Pinpoint the cell where the given text exists, returning its (x, y) midpoint coordinate. 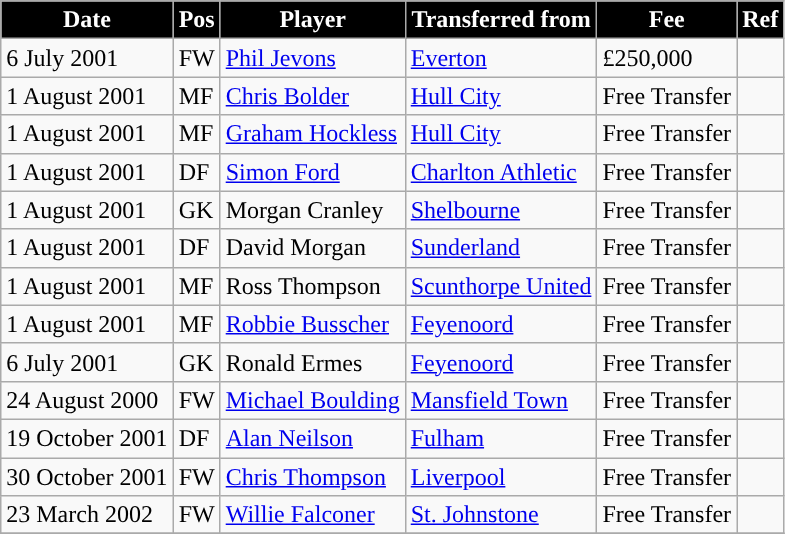
Simon Ford (312, 172)
Charlton Athletic (501, 172)
Robbie Busscher (312, 324)
Chris Bolder (312, 96)
30 October 2001 (87, 477)
Mansfield Town (501, 400)
St. Johnstone (501, 515)
Willie Falconer (312, 515)
Ronald Ermes (312, 362)
Fee (667, 20)
Player (312, 20)
Graham Hockless (312, 134)
Pos (196, 20)
Ross Thompson (312, 286)
Liverpool (501, 477)
24 August 2000 (87, 400)
Scunthorpe United (501, 286)
David Morgan (312, 248)
19 October 2001 (87, 438)
£250,000 (667, 58)
Chris Thompson (312, 477)
Transferred from (501, 20)
Date (87, 20)
23 March 2002 (87, 515)
Everton (501, 58)
Sunderland (501, 248)
Ref (760, 20)
Morgan Cranley (312, 210)
Phil Jevons (312, 58)
Michael Boulding (312, 400)
Fulham (501, 438)
Alan Neilson (312, 438)
Shelbourne (501, 210)
